Locate the cell with the specified text and output its (X, Y) center coordinate. 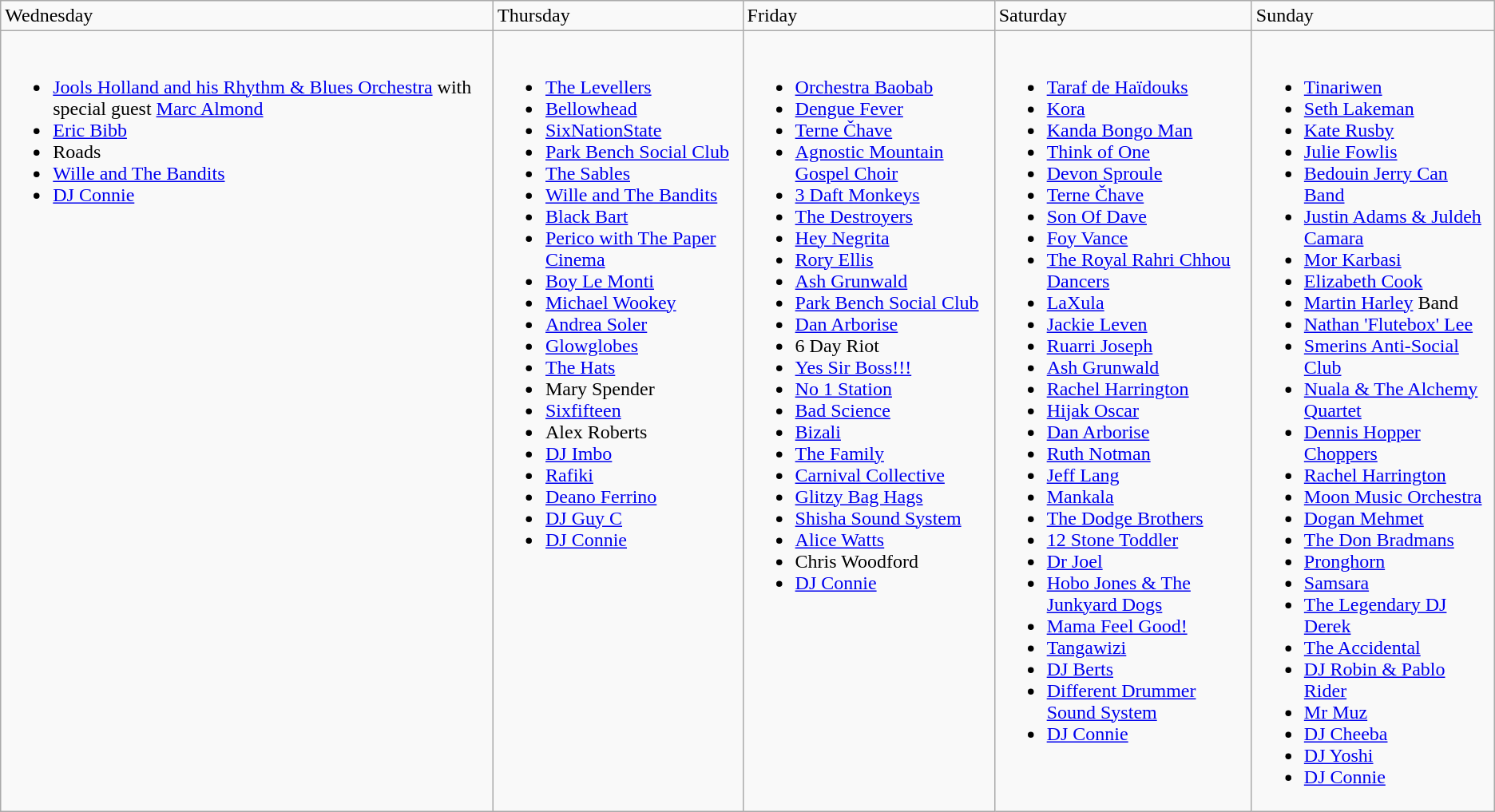
Friday (869, 16)
Wednesday (248, 16)
Saturday (1123, 16)
Jools Holland and his Rhythm & Blues Orchestra with special guest Marc AlmondEric BibbRoadsWille and The BanditsDJ Connie (248, 422)
Thursday (618, 16)
Sunday (1373, 16)
